Find where the given text appears and provide that cell's center as (x, y) coordinate. 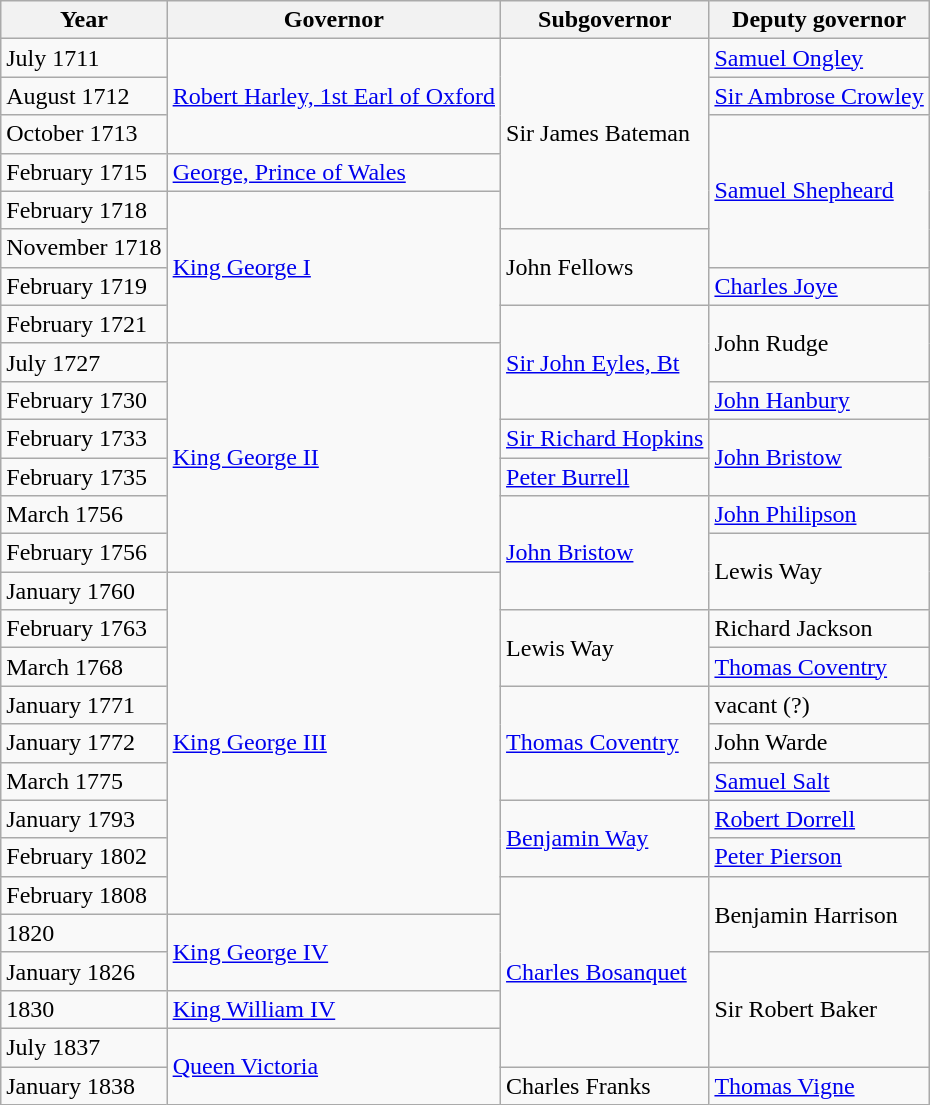
Charles Franks (605, 1085)
March 1756 (84, 515)
Robert Dorrell (819, 819)
King William IV (334, 1009)
Queen Victoria (334, 1066)
February 1721 (84, 324)
King George IV (334, 952)
Sir Richard Hopkins (605, 438)
Governor (334, 20)
February 1730 (84, 400)
John Rudge (819, 343)
January 1760 (84, 591)
July 1727 (84, 362)
Robert Harley, 1st Earl of Oxford (334, 96)
January 1826 (84, 971)
Benjamin Harrison (819, 914)
January 1771 (84, 705)
Samuel Salt (819, 781)
Benjamin Way (605, 838)
Samuel Shepheard (819, 191)
1830 (84, 1009)
February 1718 (84, 210)
Samuel Ongley (819, 58)
King George I (334, 267)
Sir Robert Baker (819, 1009)
March 1775 (84, 781)
November 1718 (84, 248)
February 1733 (84, 438)
Deputy governor (819, 20)
Peter Burrell (605, 477)
February 1808 (84, 895)
John Warde (819, 743)
John Fellows (605, 267)
Sir John Eyles, Bt (605, 362)
Thomas Vigne (819, 1085)
Year (84, 20)
February 1735 (84, 477)
August 1712 (84, 96)
July 1837 (84, 1047)
July 1711 (84, 58)
January 1772 (84, 743)
February 1763 (84, 629)
John Philipson (819, 515)
Richard Jackson (819, 629)
John Hanbury (819, 400)
Sir James Bateman (605, 134)
Sir Ambrose Crowley (819, 96)
1820 (84, 933)
January 1793 (84, 819)
King George II (334, 457)
Charles Joye (819, 286)
George, Prince of Wales (334, 172)
January 1838 (84, 1085)
March 1768 (84, 667)
Charles Bosanquet (605, 971)
October 1713 (84, 134)
February 1756 (84, 553)
King George III (334, 744)
Subgovernor (605, 20)
Peter Pierson (819, 857)
February 1715 (84, 172)
vacant (?) (819, 705)
February 1719 (84, 286)
February 1802 (84, 857)
